Identify which cell holds the provided text, then report its (X, Y) central coordinate. 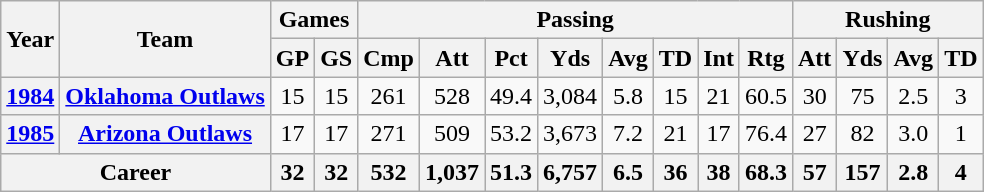
1985 (30, 134)
GP (292, 58)
Career (136, 172)
Passing (576, 20)
7.2 (628, 134)
509 (452, 134)
82 (862, 134)
3,084 (570, 96)
4 (961, 172)
38 (719, 172)
261 (389, 96)
5.8 (628, 96)
Arizona Outlaws (165, 134)
6.5 (628, 172)
51.3 (512, 172)
528 (452, 96)
36 (675, 172)
2.8 (914, 172)
271 (389, 134)
Int (719, 58)
75 (862, 96)
532 (389, 172)
1984 (30, 96)
1,037 (452, 172)
53.2 (512, 134)
49.4 (512, 96)
2.5 (914, 96)
Oklahoma Outlaws (165, 96)
60.5 (766, 96)
76.4 (766, 134)
1 (961, 134)
27 (814, 134)
30 (814, 96)
GS (336, 58)
57 (814, 172)
3 (961, 96)
Cmp (389, 58)
Pct (512, 58)
6,757 (570, 172)
Team (165, 39)
Rushing (888, 20)
3.0 (914, 134)
157 (862, 172)
68.3 (766, 172)
Rtg (766, 58)
Year (30, 39)
Games (314, 20)
3,673 (570, 134)
